Identify which cell holds the provided text, then report its (x, y) central coordinate. 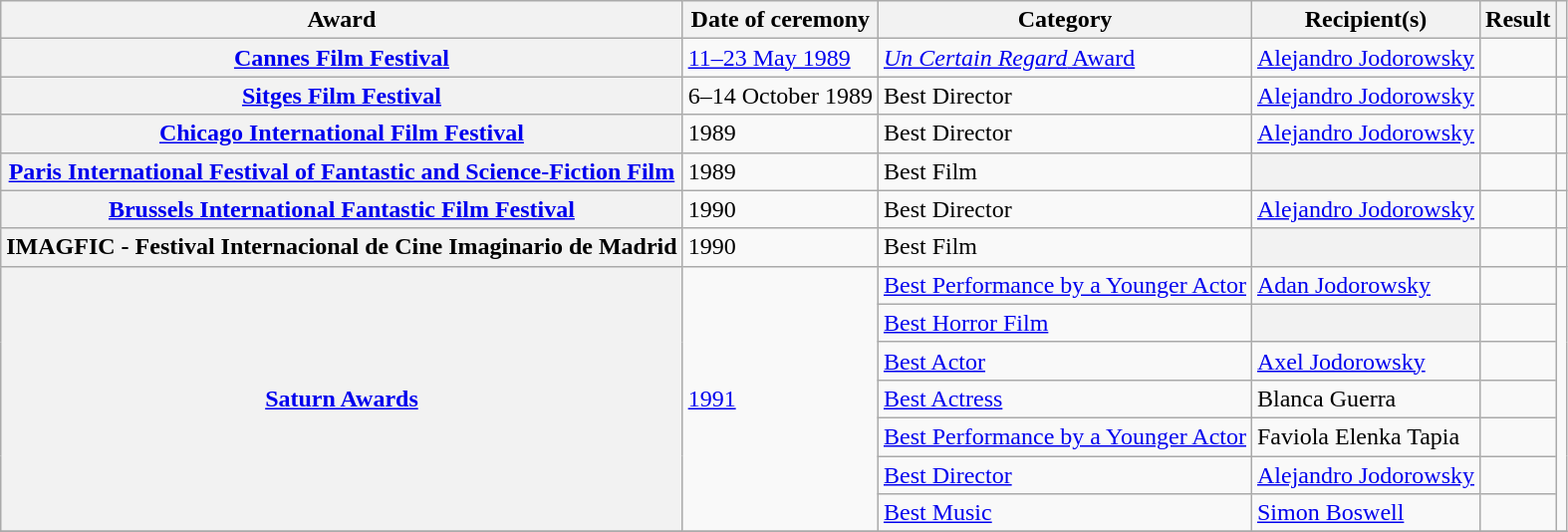
Result (1518, 20)
Date of ceremony (780, 20)
Faviola Elenka Tapia (1365, 436)
11–23 May 1989 (780, 58)
Un Certain Regard Award (1064, 58)
Chicago International Film Festival (342, 133)
Award (342, 20)
Best Horror Film (1064, 323)
Saturn Awards (342, 399)
Best Music (1064, 513)
Best Actor (1064, 361)
Axel Jodorowsky (1365, 361)
Cannes Film Festival (342, 58)
Category (1064, 20)
Blanca Guerra (1365, 399)
Paris International Festival of Fantastic and Science-Fiction Film (342, 171)
Recipient(s) (1365, 20)
1991 (780, 399)
Adan Jodorowsky (1365, 285)
Best Actress (1064, 399)
Simon Boswell (1365, 513)
6–14 October 1989 (780, 96)
Sitges Film Festival (342, 96)
Brussels International Fantastic Film Festival (342, 209)
IMAGFIC - Festival Internacional de Cine Imaginario de Madrid (342, 247)
